Identify which cell holds the provided text, then report its [X, Y] central coordinate. 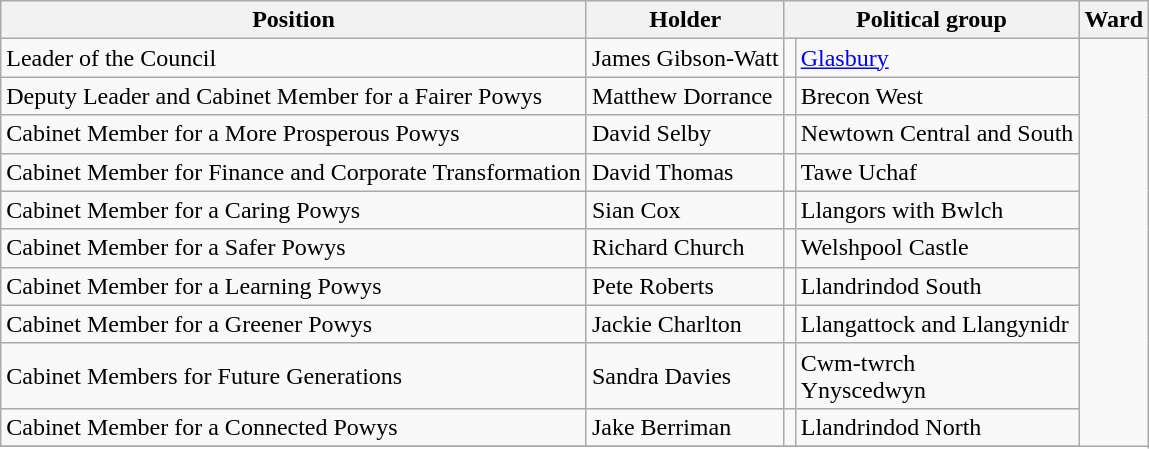
Brecon West [937, 96]
Cabinet Member for a Greener Powys [294, 324]
Holder [685, 20]
Llandrindod North [937, 427]
Cwm-twrchYnyscedwyn [937, 376]
Cabinet Member for Finance and Corporate Transformation [294, 172]
Welshpool Castle [937, 248]
Tawe Uchaf [937, 172]
Cabinet Members for Future Generations [294, 376]
Sian Cox [685, 210]
Matthew Dorrance [685, 96]
Jackie Charlton [685, 324]
Political group [932, 20]
Llandrindod South [937, 286]
Llangors with Bwlch [937, 210]
Jake Berriman [685, 427]
David Selby [685, 134]
Pete Roberts [685, 286]
Leader of the Council [294, 58]
Cabinet Member for a More Prosperous Powys [294, 134]
Ward [1114, 20]
Sandra Davies [685, 376]
David Thomas [685, 172]
Cabinet Member for a Caring Powys [294, 210]
Deputy Leader and Cabinet Member for a Fairer Powys [294, 96]
Cabinet Member for a Learning Powys [294, 286]
Cabinet Member for a Connected Powys [294, 427]
Newtown Central and South [937, 134]
Richard Church [685, 248]
Cabinet Member for a Safer Powys [294, 248]
James Gibson-Watt [685, 58]
Position [294, 20]
Llangattock and Llangynidr [937, 324]
Glasbury [937, 58]
